Return [X, Y] of the center of cell containing provided text 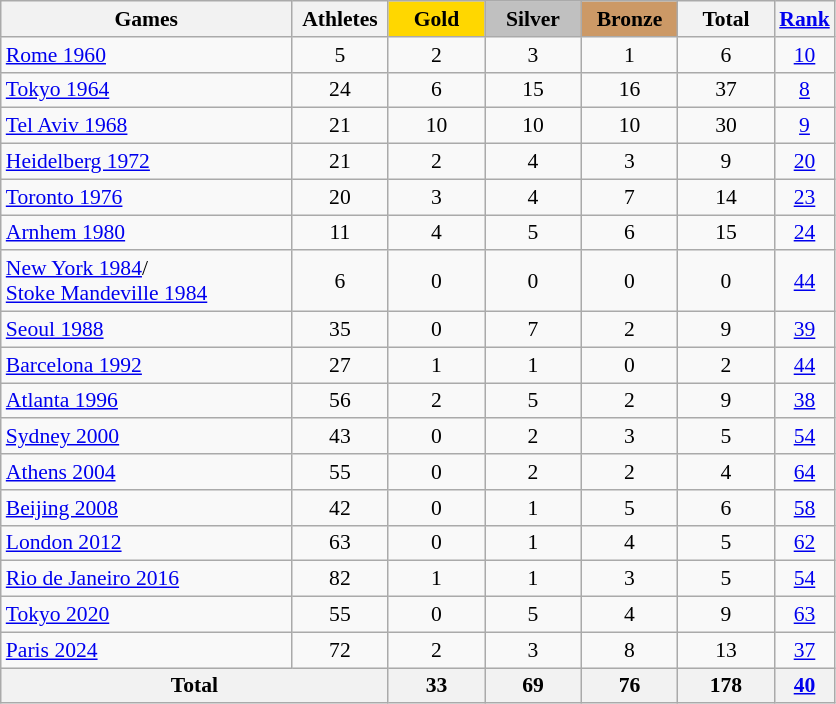
11 [340, 233]
Gold [436, 19]
40 [804, 686]
Heidelberg 1972 [146, 162]
23 [804, 197]
35 [340, 330]
38 [804, 401]
New York 1984/ Stoke Mandeville 1984 [146, 282]
76 [630, 686]
72 [340, 650]
82 [340, 579]
39 [804, 330]
Tel Aviv 1968 [146, 126]
Rome 1960 [146, 55]
Paris 2024 [146, 650]
16 [630, 90]
13 [726, 650]
Atlanta 1996 [146, 401]
Rank [804, 19]
64 [804, 472]
Tokyo 1964 [146, 90]
Beijing 2008 [146, 508]
Barcelona 1992 [146, 365]
Games [146, 19]
58 [804, 508]
Toronto 1976 [146, 197]
Tokyo 2020 [146, 615]
Sydney 2000 [146, 437]
56 [340, 401]
33 [436, 686]
14 [726, 197]
London 2012 [146, 543]
Arnhem 1980 [146, 233]
178 [726, 686]
Athens 2004 [146, 472]
Bronze [630, 19]
Silver [534, 19]
43 [340, 437]
Seoul 1988 [146, 330]
Rio de Janeiro 2016 [146, 579]
30 [726, 126]
Athletes [340, 19]
62 [804, 543]
27 [340, 365]
42 [340, 508]
69 [534, 686]
